Search for the cell housing the specified text and yield its (X, Y) center coordinate. 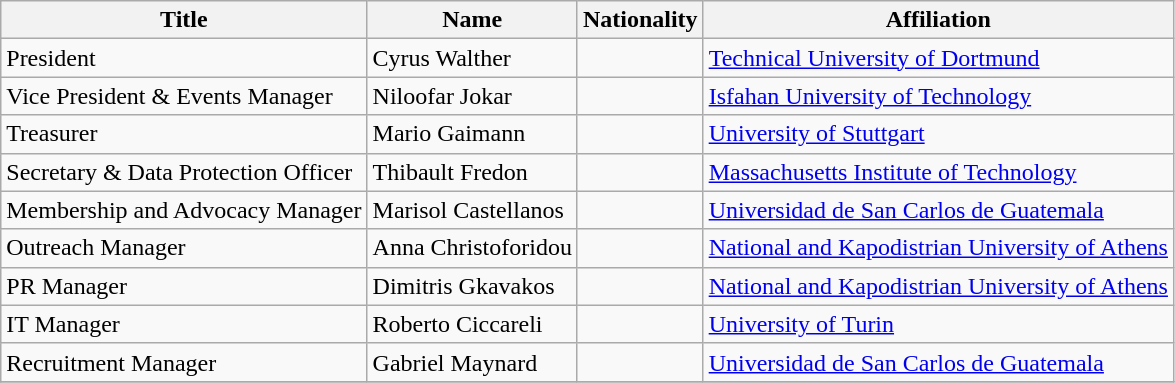
Affiliation (938, 20)
Gabriel Maynard (472, 362)
Massachusetts Institute of Technology (938, 172)
Niloofar Jokar (472, 96)
Outreach Manager (184, 248)
Dimitris Gkavakos (472, 286)
Vice President & Events Manager (184, 96)
Membership and Advocacy Manager (184, 210)
Name (472, 20)
PR Manager (184, 286)
Thibault Fredon (472, 172)
IT Manager (184, 324)
Isfahan University of Technology (938, 96)
Nationality (640, 20)
Recruitment Manager (184, 362)
Roberto Ciccareli (472, 324)
Cyrus Walther (472, 58)
Mario Gaimann (472, 134)
President (184, 58)
University of Stuttgart (938, 134)
Treasurer (184, 134)
University of Turin (938, 324)
Marisol Castellanos (472, 210)
Title (184, 20)
Secretary & Data Protection Officer (184, 172)
Anna Christoforidou (472, 248)
Technical University of Dortmund (938, 58)
